Pinpoint the cell where the given text exists, returning its [X, Y] midpoint coordinate. 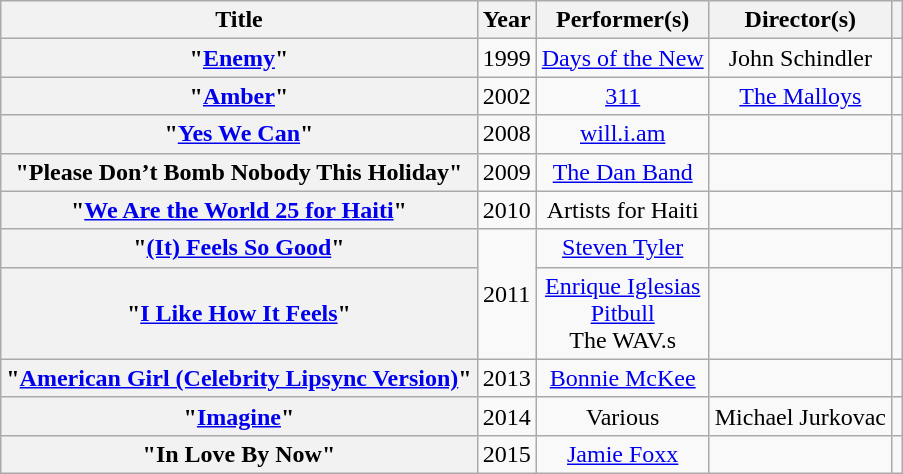
"I Like How It Feels" [239, 313]
2002 [506, 96]
Various [622, 416]
2014 [506, 416]
"Please Don’t Bomb Nobody This Holiday" [239, 172]
will.i.am [622, 134]
Artists for Haiti [622, 210]
Michael Jurkovac [800, 416]
"In Love By Now" [239, 454]
"Enemy" [239, 58]
John Schindler [800, 58]
Director(s) [800, 20]
Jamie Foxx [622, 454]
2009 [506, 172]
2010 [506, 210]
The Dan Band [622, 172]
2015 [506, 454]
2011 [506, 294]
311 [622, 96]
"We Are the World 25 for Haiti" [239, 210]
"Yes We Can" [239, 134]
1999 [506, 58]
Bonnie McKee [622, 378]
"Imagine" [239, 416]
"Amber" [239, 96]
Days of the New [622, 58]
The Malloys [800, 96]
"American Girl (Celebrity Lipsync Version)" [239, 378]
Title [239, 20]
2008 [506, 134]
Year [506, 20]
"(It) Feels So Good" [239, 248]
Enrique Iglesias Pitbull The WAV.s [622, 313]
Steven Tyler [622, 248]
2013 [506, 378]
Performer(s) [622, 20]
